From the cell containing the given text, extract its center point as (x, y) coordinate. 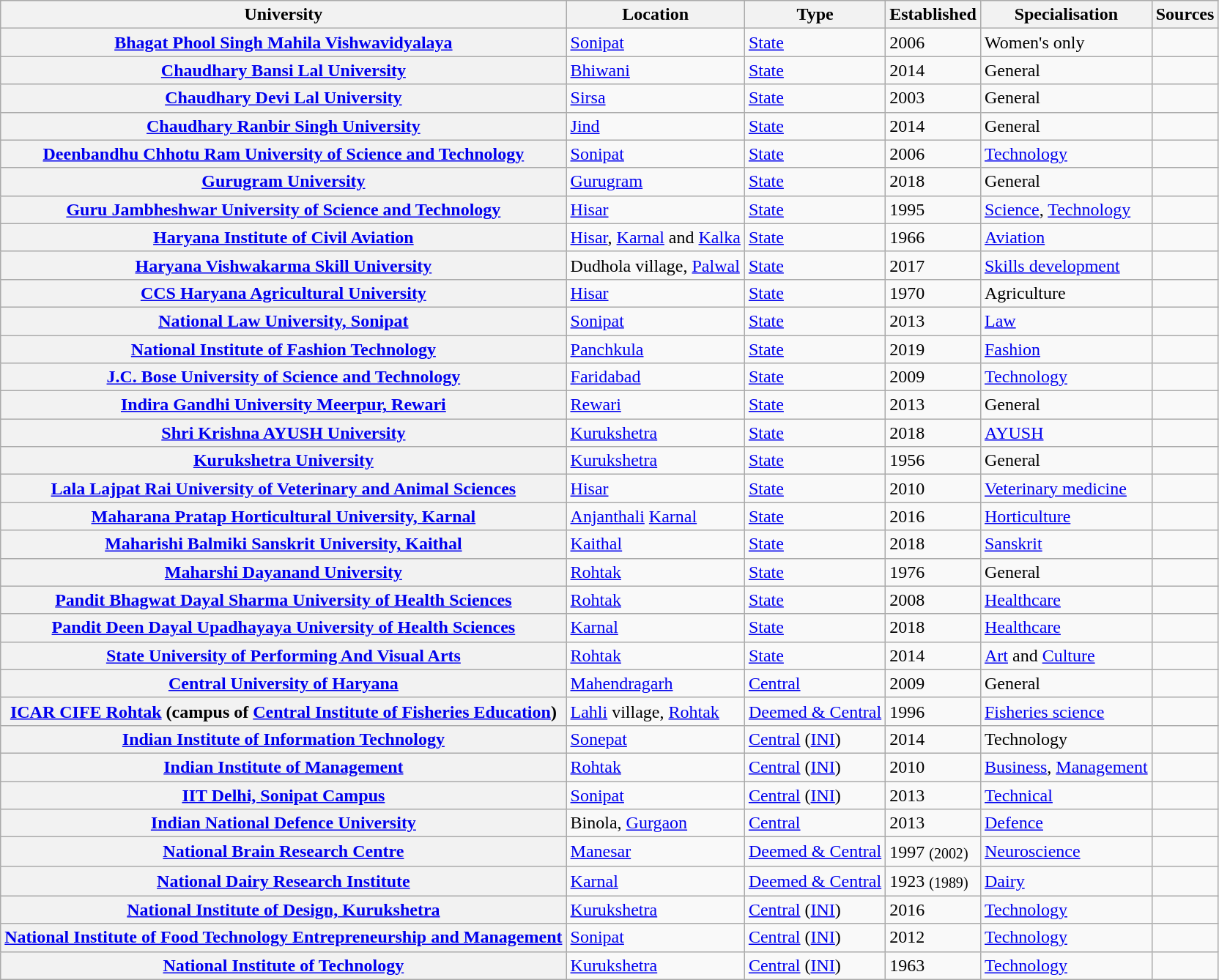
Aviation (1066, 237)
Sirsa (655, 98)
National Institute of Food Technology Entrepreneurship and Management (284, 938)
Lahli village, Rohtak (655, 711)
2017 (933, 265)
1996 (933, 711)
1976 (933, 572)
Jind (655, 126)
Lala Lajpat Rai University of Veterinary and Animal Sciences (284, 489)
CCS Haryana Agricultural University (284, 293)
Chaudhary Bansi Lal University (284, 70)
1956 (933, 461)
Sanskrit (1066, 544)
Bhiwani (655, 70)
Haryana Vishwakarma Skill University (284, 265)
Deenbandhu Chhotu Ram University of Science and Technology (284, 154)
Maharana Pratap Horticultural University, Karnal (284, 516)
1923 (1989) (933, 881)
2003 (933, 98)
1963 (933, 965)
National Brain Research Centre (284, 852)
University (284, 15)
Defence (1066, 823)
National Law University, Sonipat (284, 321)
National Institute of Design, Kurukshetra (284, 910)
Binola, Gurgaon (655, 823)
Hisar, Karnal and Kalka (655, 237)
National Institute of Technology (284, 965)
Gurugram University (284, 182)
Type (815, 15)
J.C. Bose University of Science and Technology (284, 377)
2012 (933, 938)
2019 (933, 349)
Business, Management (1066, 767)
State University of Performing And Visual Arts (284, 656)
Kurukshetra University (284, 461)
Established (933, 15)
Chaudhary Devi Lal University (284, 98)
Dudhola village, Palwal (655, 265)
Indian Institute of Information Technology (284, 739)
Pandit Deen Dayal Upadhayaya University of Health Sciences (284, 628)
Pandit Bhagwat Dayal Sharma University of Health Sciences (284, 600)
Indian National Defence University (284, 823)
AYUSH (1066, 433)
ICAR CIFE Rohtak (campus of Central Institute of Fisheries Education) (284, 711)
Technical (1066, 795)
Rewari (655, 405)
IIT Delhi, Sonipat Campus (284, 795)
Law (1066, 321)
Veterinary medicine (1066, 489)
1966 (933, 237)
Maharshi Dayanand University (284, 572)
Mahendragarh (655, 683)
National Institute of Fashion Technology (284, 349)
Location (655, 15)
Panchkula (655, 349)
Agriculture (1066, 293)
Maharishi Balmiki Sanskrit University, Kaithal (284, 544)
2008 (933, 600)
Faridabad (655, 377)
Fisheries science (1066, 711)
Sources (1185, 15)
Shri Krishna AYUSH University (284, 433)
Science, Technology (1066, 209)
Indian Institute of Management (284, 767)
Bhagat Phool Singh Mahila Vishwavidyalaya (284, 42)
Skills development (1066, 265)
Dairy (1066, 881)
1970 (933, 293)
Neuroscience (1066, 852)
Chaudhary Ranbir Singh University (284, 126)
Manesar (655, 852)
Central University of Haryana (284, 683)
Specialisation (1066, 15)
National Dairy Research Institute (284, 881)
Horticulture (1066, 516)
Guru Jambheshwar University of Science and Technology (284, 209)
Gurugram (655, 182)
Fashion (1066, 349)
Haryana Institute of Civil Aviation (284, 237)
Anjanthali Karnal (655, 516)
Women's only (1066, 42)
Art and Culture (1066, 656)
1997 (2002) (933, 852)
Kaithal (655, 544)
1995 (933, 209)
Indira Gandhi University Meerpur, Rewari (284, 405)
Sonepat (655, 739)
